Pinpoint the cell where the given text exists, returning its (x, y) midpoint coordinate. 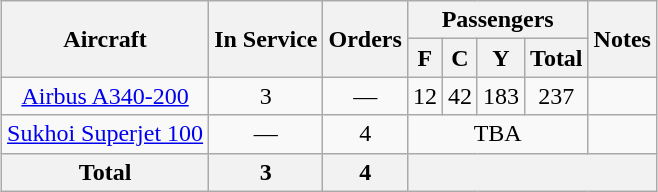
Orders (365, 39)
Notes (622, 39)
183 (500, 96)
Airbus A340-200 (106, 96)
Passengers (498, 20)
12 (424, 96)
In Service (266, 39)
Y (500, 58)
TBA (498, 134)
42 (460, 96)
Sukhoi Superjet 100 (106, 134)
Aircraft (106, 39)
C (460, 58)
237 (557, 96)
F (424, 58)
